Extract the (x, y) coordinate from the center of the cell holding the provided text.  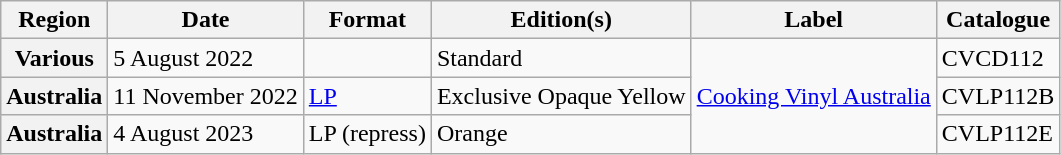
Standard (561, 58)
LP (repress) (367, 134)
Catalogue (998, 20)
Orange (561, 134)
5 August 2022 (206, 58)
Various (54, 58)
Exclusive Opaque Yellow (561, 96)
Format (367, 20)
Cooking Vinyl Australia (814, 96)
CVLP112E (998, 134)
Label (814, 20)
Date (206, 20)
LP (367, 96)
11 November 2022 (206, 96)
Region (54, 20)
4 August 2023 (206, 134)
CVLP112B (998, 96)
Edition(s) (561, 20)
CVCD112 (998, 58)
